Extract the [x, y] coordinate from the center of the cell holding the provided text.  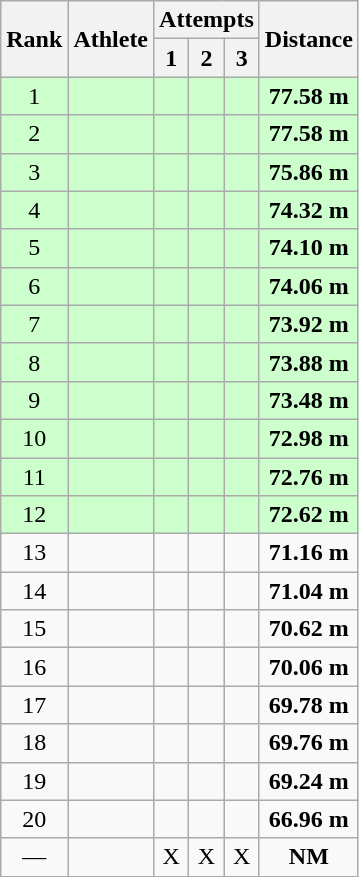
69.76 m [308, 743]
69.24 m [308, 781]
12 [34, 515]
73.92 m [308, 324]
5 [34, 248]
72.98 m [308, 438]
— [34, 857]
6 [34, 286]
14 [34, 591]
13 [34, 553]
74.06 m [308, 286]
69.78 m [308, 705]
70.06 m [308, 667]
70.62 m [308, 629]
NM [308, 857]
19 [34, 781]
72.62 m [308, 515]
Attempts [207, 20]
66.96 m [308, 819]
10 [34, 438]
72.76 m [308, 477]
7 [34, 324]
18 [34, 743]
Rank [34, 39]
9 [34, 400]
73.88 m [308, 362]
75.86 m [308, 172]
Athlete [111, 39]
Distance [308, 39]
73.48 m [308, 400]
20 [34, 819]
74.32 m [308, 210]
15 [34, 629]
71.04 m [308, 591]
4 [34, 210]
8 [34, 362]
16 [34, 667]
17 [34, 705]
11 [34, 477]
71.16 m [308, 553]
74.10 m [308, 248]
